Capture the cell that displays the provided text and extract its [x, y] central coordinate. 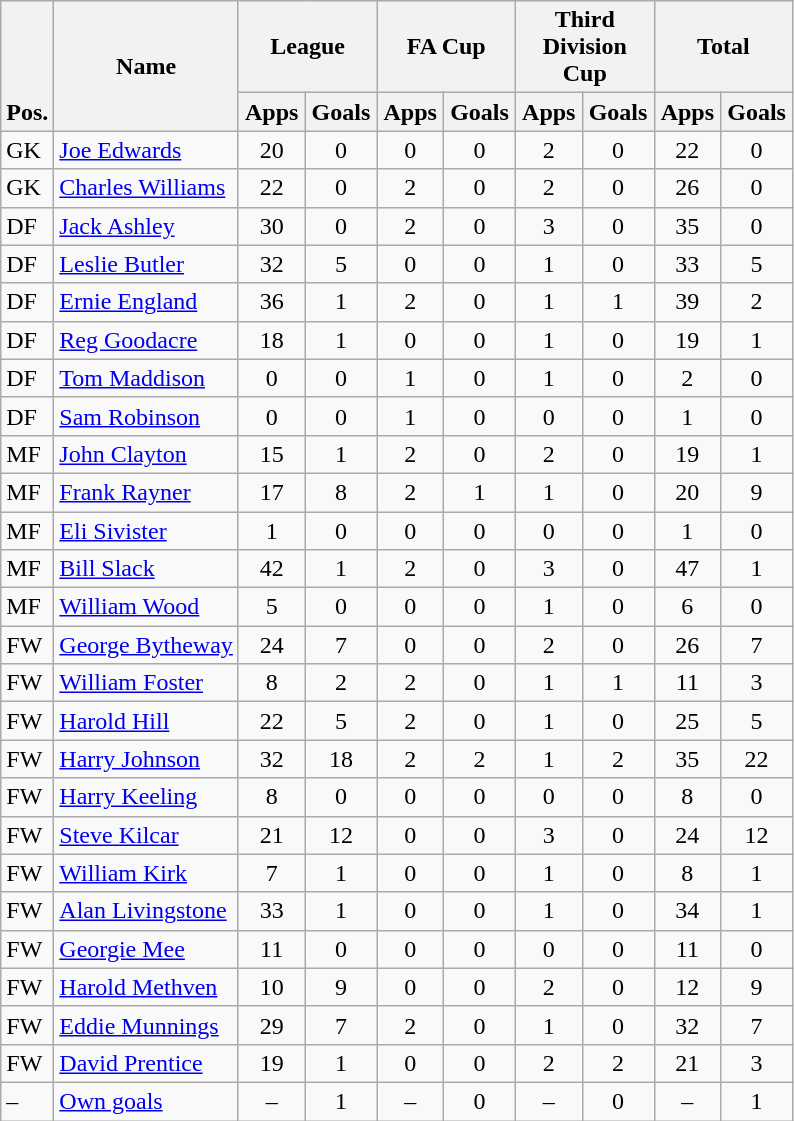
Reg Goodacre [146, 340]
FA Cup [446, 47]
Tom Maddison [146, 378]
Bill Slack [146, 569]
William Kirk [146, 873]
47 [688, 569]
Harold Hill [146, 721]
Eddie Munnings [146, 1025]
Harry Johnson [146, 759]
Ernie England [146, 302]
15 [272, 454]
Alan Livingstone [146, 911]
Own goals [146, 1101]
34 [688, 911]
William Wood [146, 607]
42 [272, 569]
36 [272, 302]
Frank Rayner [146, 492]
29 [272, 1025]
6 [688, 607]
10 [272, 987]
Jack Ashley [146, 226]
William Foster [146, 683]
Harry Keeling [146, 797]
George Bytheway [146, 645]
Georgie Mee [146, 949]
Third Division Cup [586, 47]
30 [272, 226]
Joe Edwards [146, 150]
David Prentice [146, 1063]
25 [688, 721]
Charles Williams [146, 188]
Total [724, 47]
Name [146, 66]
League [308, 47]
Steve Kilcar [146, 835]
Harold Methven [146, 987]
Sam Robinson [146, 416]
Pos. [28, 66]
17 [272, 492]
39 [688, 302]
John Clayton [146, 454]
Leslie Butler [146, 264]
Eli Sivister [146, 531]
